Pinpoint the cell where the given text exists, returning its (x, y) midpoint coordinate. 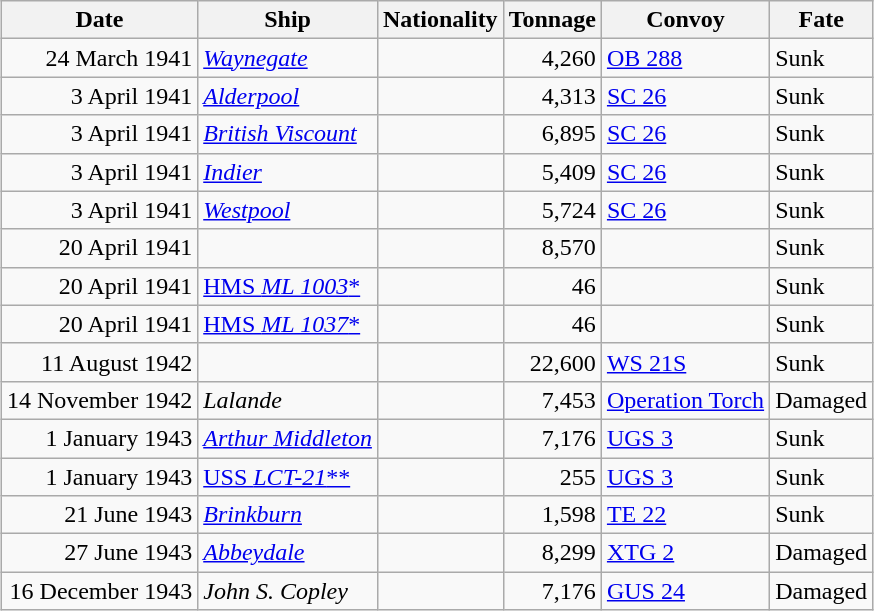
Ship (288, 20)
8,570 (552, 248)
Waynegate (288, 58)
WS 21S (685, 362)
14 November 1942 (99, 400)
XTG 2 (685, 553)
Convoy (685, 20)
Alderpool (288, 96)
11 August 1942 (99, 362)
24 March 1941 (99, 58)
TE 22 (685, 515)
5,409 (552, 172)
4,313 (552, 96)
Abbeydale (288, 553)
OB 288 (685, 58)
7,453 (552, 400)
5,724 (552, 210)
16 December 1943 (99, 591)
HMS ML 1003* (288, 286)
22,600 (552, 362)
8,299 (552, 553)
21 June 1943 (99, 515)
Fate (822, 20)
Brinkburn (288, 515)
4,260 (552, 58)
Lalande (288, 400)
Indier (288, 172)
255 (552, 477)
HMS ML 1037* (288, 324)
John S. Copley (288, 591)
27 June 1943 (99, 553)
Operation Torch (685, 400)
Tonnage (552, 20)
6,895 (552, 134)
Nationality (440, 20)
Date (99, 20)
British Viscount (288, 134)
Arthur Middleton (288, 438)
USS LCT-21** (288, 477)
Westpool (288, 210)
GUS 24 (685, 591)
1,598 (552, 515)
